Capture the cell that displays the provided text and extract its (X, Y) central coordinate. 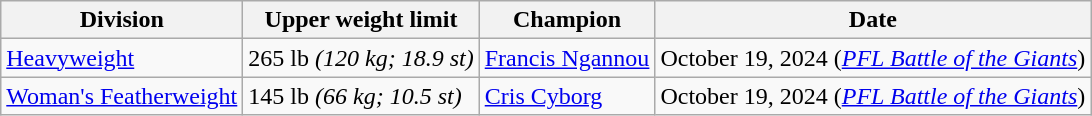
Cris Cyborg (567, 96)
Division (122, 20)
Francis Ngannou (567, 58)
Date (873, 20)
Upper weight limit (361, 20)
145 lb (66 kg; 10.5 st) (361, 96)
265 lb (120 kg; 18.9 st) (361, 58)
Champion (567, 20)
Heavyweight (122, 58)
Woman's Featherweight (122, 96)
